Locate the cell with the specified text and output its [X, Y] center coordinate. 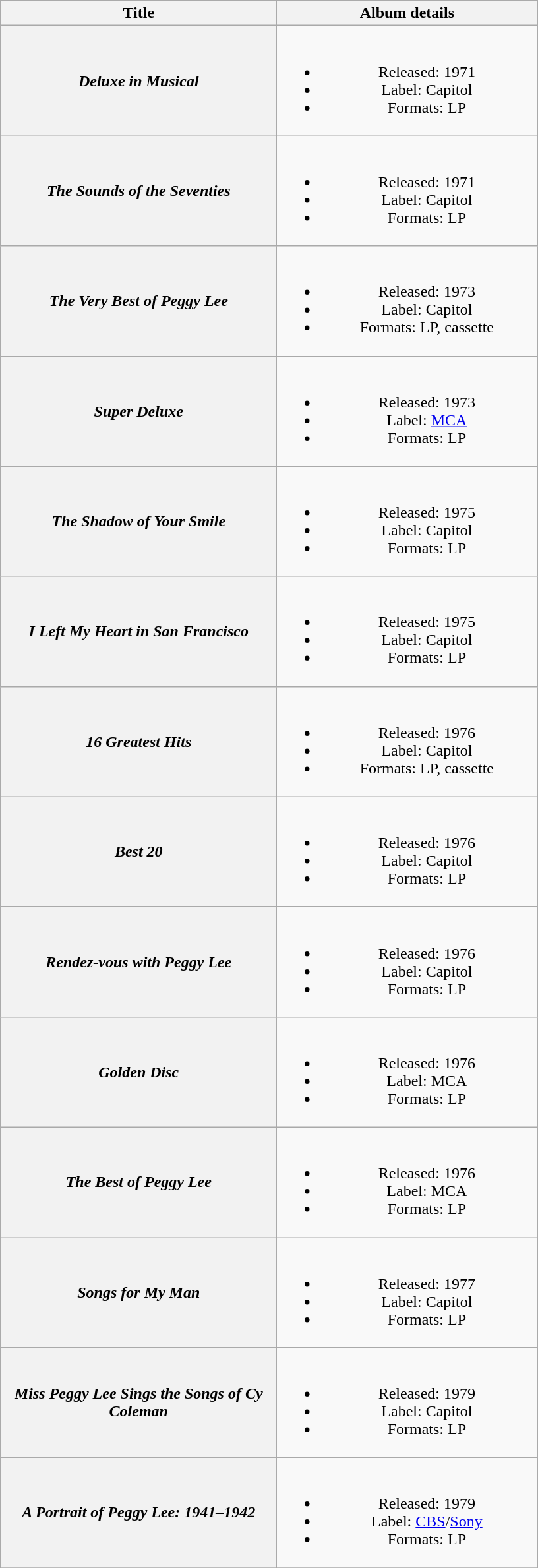
Released: 1977Label: CapitolFormats: LP [407, 1292]
The Best of Peggy Lee [138, 1182]
Released: 1973Label: CapitolFormats: LP, cassette [407, 301]
Released: 1976Label: CapitolFormats: LP, cassette [407, 741]
The Shadow of Your Smile [138, 521]
Super Deluxe [138, 411]
Released: 1973Label: MCAFormats: LP [407, 411]
Golden Disc [138, 1072]
Best 20 [138, 852]
16 Greatest Hits [138, 741]
Songs for My Man [138, 1292]
Rendez-vous with Peggy Lee [138, 961]
Miss Peggy Lee Sings the Songs of Cy Coleman [138, 1403]
Released: 1979Label: CBS/SonyFormats: LP [407, 1513]
A Portrait of Peggy Lee: 1941–1942 [138, 1513]
The Sounds of the Seventies [138, 191]
Deluxe in Musical [138, 80]
I Left My Heart in San Francisco [138, 632]
Title [138, 13]
The Very Best of Peggy Lee [138, 301]
Released: 1979Label: CapitolFormats: LP [407, 1403]
Album details [407, 13]
